Search for the cell housing the specified text and yield its (X, Y) center coordinate. 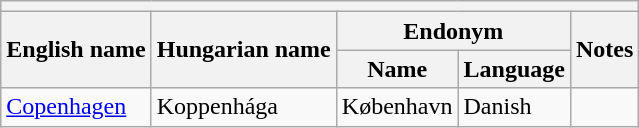
Endonym (453, 31)
Copenhagen (76, 107)
Notes (604, 50)
Danish (514, 107)
Hungarian name (244, 50)
English name (76, 50)
Language (514, 69)
Name (397, 69)
København (397, 107)
Koppenhága (244, 107)
